Determine the (x, y) coordinate at the center of the cell enclosing the given text.  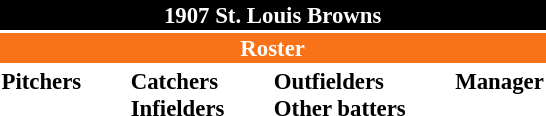
Roster (272, 48)
1907 St. Louis Browns (272, 15)
